Search for the cell housing the specified text and yield its (X, Y) center coordinate. 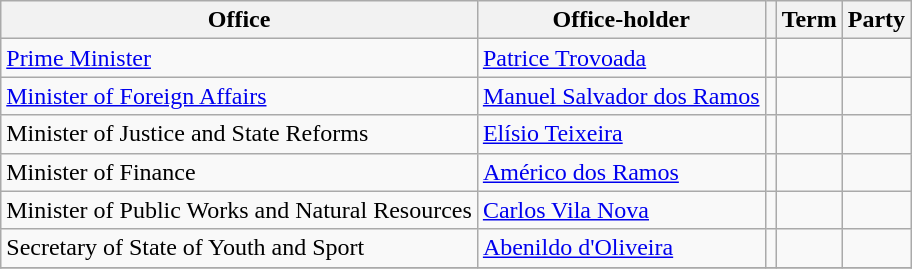
Minister of Public Works and Natural Resources (240, 210)
Minister of Finance (240, 172)
Minister of Justice and State Reforms (240, 134)
Minister of Foreign Affairs (240, 96)
Term (809, 20)
Elísio Teixeira (621, 134)
Abenildo d'Oliveira (621, 248)
Party (876, 20)
Américo dos Ramos (621, 172)
Patrice Trovoada (621, 58)
Carlos Vila Nova (621, 210)
Office-holder (621, 20)
Secretary of State of Youth and Sport (240, 248)
Prime Minister (240, 58)
Manuel Salvador dos Ramos (621, 96)
Office (240, 20)
